Detect which cell encompasses the target text, then output its [x, y] center coordinate. 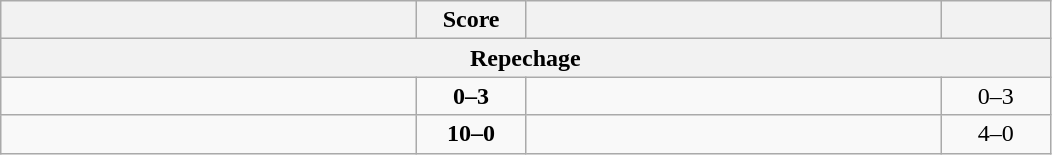
10–0 [472, 134]
Repechage [526, 58]
4–0 [996, 134]
Score [472, 20]
